Pinpoint the cell where the given text exists, returning its (x, y) midpoint coordinate. 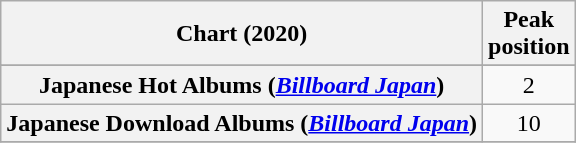
2 (529, 85)
Peakposition (529, 34)
Japanese Hot Albums (Billboard Japan) (242, 85)
Japanese Download Albums (Billboard Japan) (242, 123)
10 (529, 123)
Chart (2020) (242, 34)
